Output the [X, Y] coordinate of the center of the cell containing the given text.  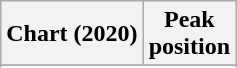
Chart (2020) [72, 34]
Peakposition [189, 34]
